Return the [X, Y] coordinate for the center point of the cell that contains the specified text.  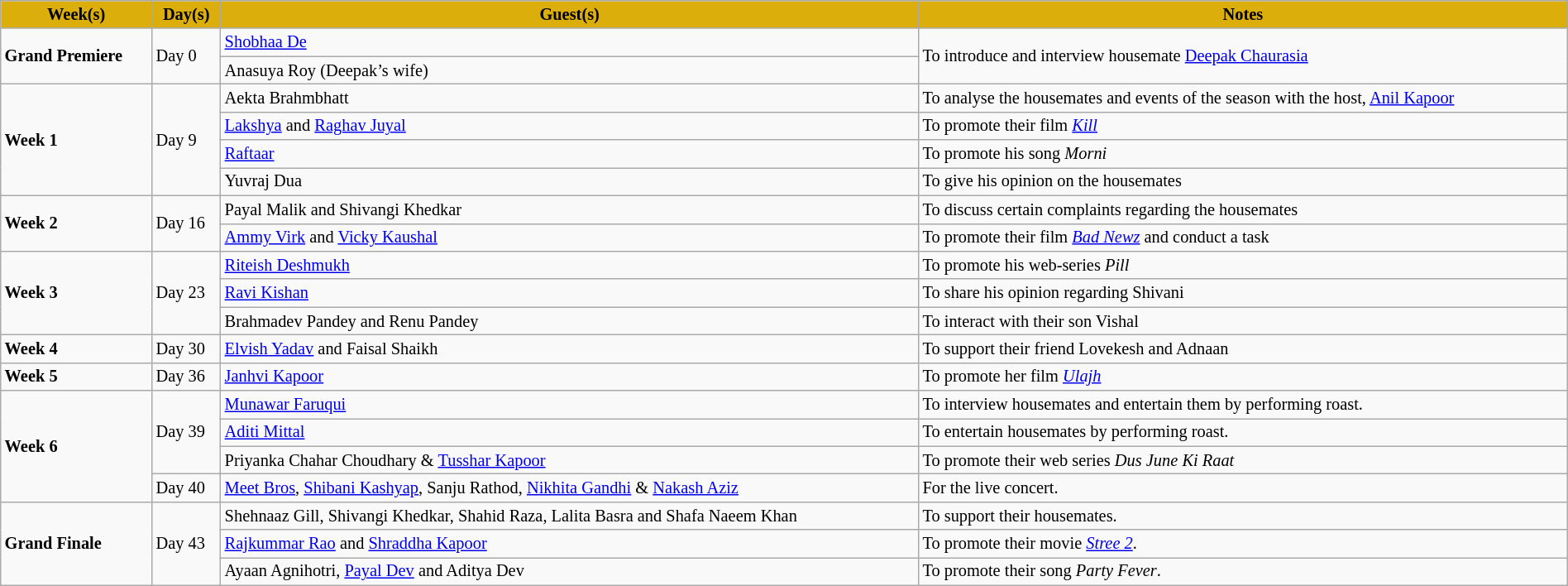
Meet Bros, Shibani Kashyap, Sanju Rathod, Nikhita Gandhi & Nakash Aziz [570, 488]
To analyse the housemates and events of the season with the host, Anil Kapoor [1244, 98]
To promote her film Ulajh [1244, 377]
Rajkummar Rao and Shraddha Kapoor [570, 544]
To promote their movie Stree 2. [1244, 544]
Day 16 [187, 223]
To promote their song Party Fever. [1244, 571]
Day 30 [187, 348]
Payal Malik and Shivangi Khedkar [570, 209]
To interview housemates and entertain them by performing roast. [1244, 405]
Day 0 [187, 56]
For the live concert. [1244, 488]
Day 23 [187, 293]
Day 40 [187, 488]
Aekta Brahmbhatt [570, 98]
Day 43 [187, 543]
Grand Premiere [76, 56]
Day 39 [187, 432]
To interact with their son Vishal [1244, 321]
Ravi Kishan [570, 293]
Raftaar [570, 154]
To entertain housemates by performing roast. [1244, 432]
Week 6 [76, 447]
Guest(s) [570, 14]
To discuss certain complaints regarding the housemates [1244, 209]
Shobhaa De [570, 42]
To promote their film Bad Newz and conduct a task [1244, 238]
Day 36 [187, 377]
To promote his web-series Pill [1244, 265]
Yuvraj Dua [570, 181]
To give his opinion on the housemates [1244, 181]
Munawar Faruqui [570, 405]
Priyanka Chahar Choudhary & Tusshar Kapoor [570, 460]
Grand Finale [76, 543]
Janhvi Kapoor [570, 377]
Aditi Mittal [570, 432]
Week 5 [76, 377]
To promote his song Morni [1244, 154]
Week 3 [76, 293]
To introduce and interview housemate Deepak Chaurasia [1244, 56]
To promote their film Kill [1244, 126]
To share his opinion regarding Shivani [1244, 293]
Lakshya and Raghav Juyal [570, 126]
Notes [1244, 14]
Ayaan Agnihotri, Payal Dev and Aditya Dev [570, 571]
Brahmadev Pandey and Renu Pandey [570, 321]
Elvish Yadav and Faisal Shaikh [570, 348]
Riteish Deshmukh [570, 265]
Shehnaaz Gill, Shivangi Khedkar, Shahid Raza, Lalita Basra and Shafa Naeem Khan [570, 516]
To promote their web series Dus June Ki Raat [1244, 460]
Week 1 [76, 139]
To support their friend Lovekesh and Adnaan [1244, 348]
Week 4 [76, 348]
To support their housemates. [1244, 516]
Day 9 [187, 139]
Anasuya Roy (Deepak’s wife) [570, 70]
Day(s) [187, 14]
Week(s) [76, 14]
Ammy Virk and Vicky Kaushal [570, 238]
Week 2 [76, 223]
